Identify which cell holds the provided text, then report its [x, y] central coordinate. 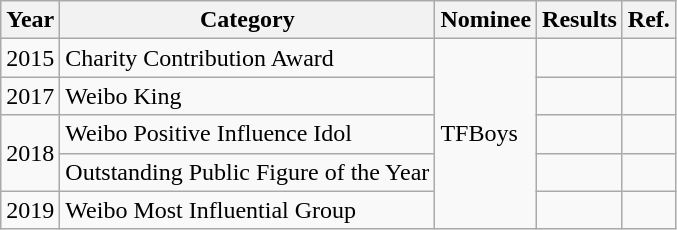
Nominee [486, 20]
Weibo King [248, 96]
TFBoys [486, 134]
Outstanding Public Figure of the Year [248, 172]
Category [248, 20]
2017 [30, 96]
2018 [30, 153]
2015 [30, 58]
Year [30, 20]
Charity Contribution Award [248, 58]
Weibo Positive Influence Idol [248, 134]
Weibo Most Influential Group [248, 210]
Ref. [648, 20]
Results [580, 20]
2019 [30, 210]
